Return the (x, y) coordinate for the center point of the cell that contains the specified text.  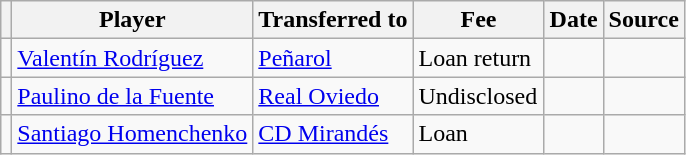
Real Oviedo (333, 96)
CD Mirandés (333, 134)
Santiago Homenchenko (132, 134)
Loan (478, 134)
Peñarol (333, 58)
Fee (478, 20)
Date (574, 20)
Undisclosed (478, 96)
Transferred to (333, 20)
Player (132, 20)
Valentín Rodríguez (132, 58)
Source (644, 20)
Loan return (478, 58)
Paulino de la Fuente (132, 96)
